Search for the cell housing the specified text and yield its [x, y] center coordinate. 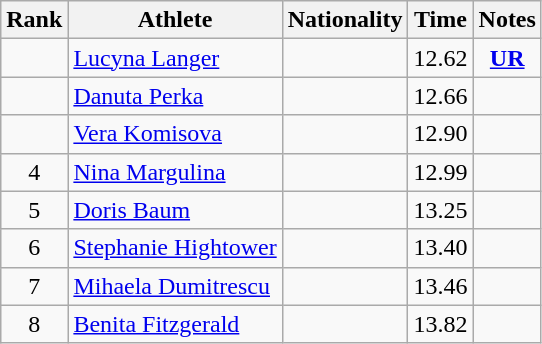
5 [34, 210]
12.90 [440, 134]
Doris Baum [175, 210]
4 [34, 172]
13.46 [440, 286]
Benita Fitzgerald [175, 324]
Rank [34, 20]
Lucyna Langer [175, 58]
12.62 [440, 58]
Athlete [175, 20]
7 [34, 286]
13.25 [440, 210]
UR [507, 58]
13.82 [440, 324]
Nina Margulina [175, 172]
Nationality [345, 20]
Danuta Perka [175, 96]
13.40 [440, 248]
Notes [507, 20]
Time [440, 20]
6 [34, 248]
Vera Komisova [175, 134]
Mihaela Dumitrescu [175, 286]
12.99 [440, 172]
8 [34, 324]
Stephanie Hightower [175, 248]
12.66 [440, 96]
